Output the [X, Y] coordinate of the center of the cell containing the given text.  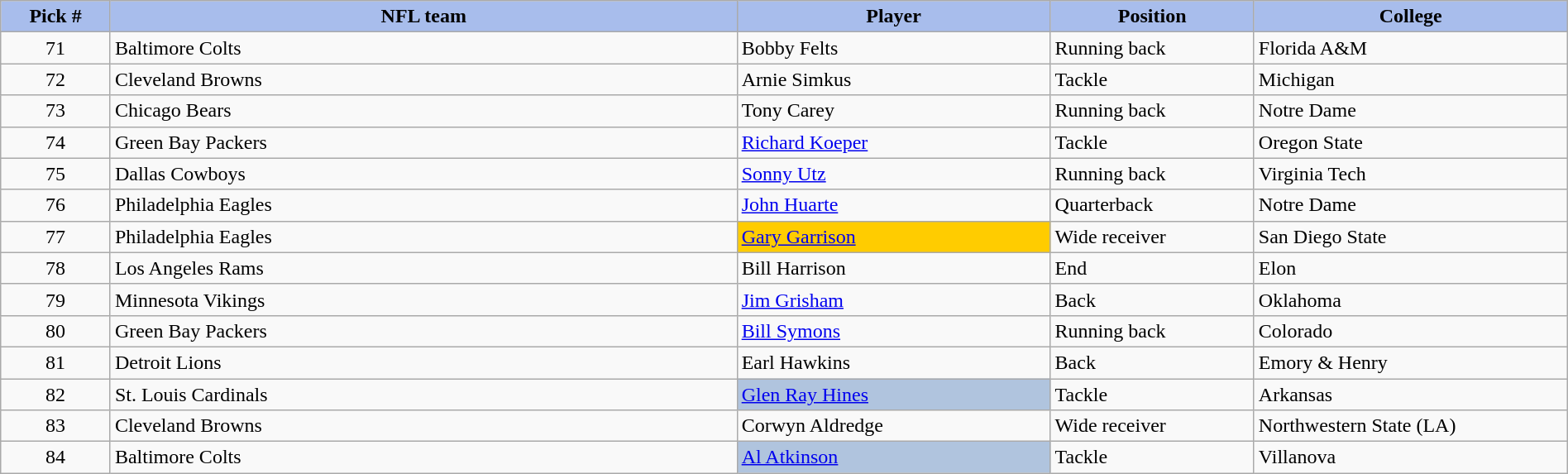
Earl Hawkins [893, 362]
Player [893, 17]
Position [1152, 17]
Pick # [56, 17]
Bill Harrison [893, 268]
84 [56, 457]
Virginia Tech [1411, 174]
Al Atkinson [893, 457]
Villanova [1411, 457]
Northwestern State (LA) [1411, 426]
Los Angeles Rams [423, 268]
71 [56, 48]
75 [56, 174]
Colorado [1411, 331]
77 [56, 237]
Tony Carey [893, 111]
End [1152, 268]
Minnesota Vikings [423, 299]
81 [56, 362]
Oklahoma [1411, 299]
Arnie Simkus [893, 79]
Emory & Henry [1411, 362]
Detroit Lions [423, 362]
Arkansas [1411, 395]
74 [56, 142]
72 [56, 79]
Jim Grisham [893, 299]
78 [56, 268]
John Huarte [893, 205]
82 [56, 395]
Sonny Utz [893, 174]
Richard Koeper [893, 142]
Quarterback [1152, 205]
College [1411, 17]
Oregon State [1411, 142]
NFL team [423, 17]
Michigan [1411, 79]
Bill Symons [893, 331]
Bobby Felts [893, 48]
Elon [1411, 268]
Florida A&M [1411, 48]
Dallas Cowboys [423, 174]
San Diego State [1411, 237]
80 [56, 331]
Gary Garrison [893, 237]
76 [56, 205]
Glen Ray Hines [893, 395]
St. Louis Cardinals [423, 395]
83 [56, 426]
Corwyn Aldredge [893, 426]
Chicago Bears [423, 111]
79 [56, 299]
73 [56, 111]
